Detect which cell encompasses the target text, then output its (x, y) center coordinate. 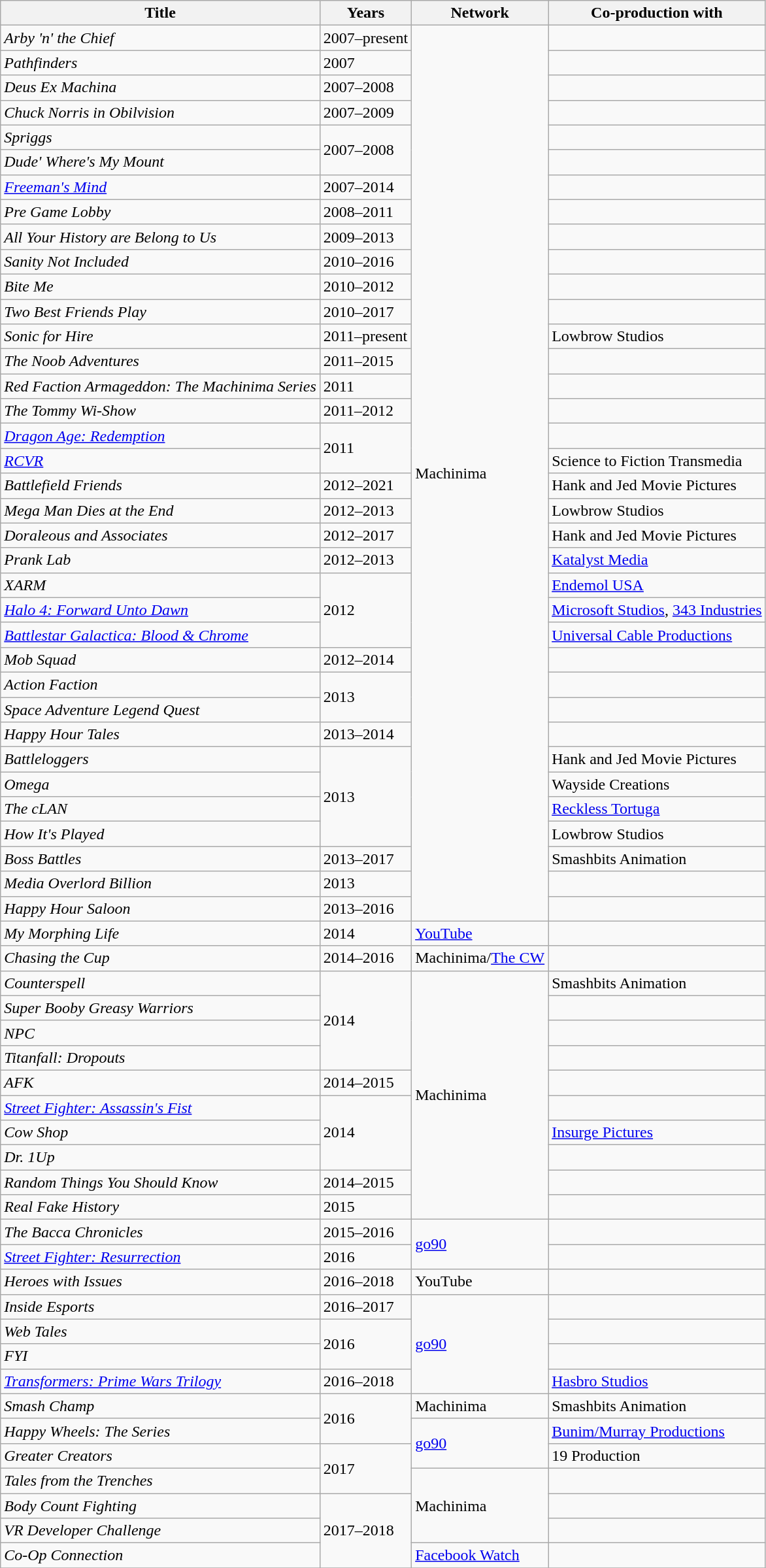
Heroes with Issues (161, 1282)
Happy Wheels: The Series (161, 1431)
Facebook Watch (480, 1556)
Real Fake History (161, 1207)
Sonic for Hire (161, 337)
2012–2017 (365, 535)
Omega (161, 784)
Doraleous and Associates (161, 535)
2014–2016 (365, 958)
2012 (365, 610)
2013–2016 (365, 909)
Counterspell (161, 983)
Universal Cable Productions (657, 635)
The Tommy Wi-Show (161, 411)
Dude' Where's My Mount (161, 162)
NPC (161, 1033)
Deus Ex Machina (161, 88)
Arby 'n' the Chief (161, 38)
2010–2016 (365, 261)
Happy Hour Tales (161, 735)
Red Faction Armageddon: The Machinima Series (161, 386)
Space Adventure Legend Quest (161, 709)
The Noob Adventures (161, 361)
Mega Man Dies at the End (161, 510)
Bunim/Murray Productions (657, 1431)
2009–2013 (365, 237)
Halo 4: Forward Unto Dawn (161, 610)
Hasbro Studios (657, 1381)
Action Faction (161, 684)
2011–2015 (365, 361)
Pathfinders (161, 63)
2015–2016 (365, 1232)
Transformers: Prime Wars Trilogy (161, 1381)
Dr. 1Up (161, 1158)
Dragon Age: Redemption (161, 436)
Chasing the Cup (161, 958)
Battlefield Friends (161, 486)
2013–2014 (365, 735)
Super Booby Greasy Warriors (161, 1008)
Sanity Not Included (161, 261)
2010–2017 (365, 312)
Media Overlord Billion (161, 884)
XARM (161, 585)
2015 (365, 1207)
Co-Op Connection (161, 1556)
2016–2017 (365, 1307)
Smash Champ (161, 1406)
Pre Game Lobby (161, 212)
2017–2018 (365, 1530)
Wayside Creations (657, 784)
How It's Played (161, 834)
Mob Squad (161, 659)
2007–2009 (365, 112)
Random Things You Should Know (161, 1182)
2007 (365, 63)
All Your History are Belong to Us (161, 237)
Battlestar Galactica: Blood & Chrome (161, 635)
Greater Creators (161, 1456)
The cLAN (161, 809)
Spriggs (161, 137)
Street Fighter: Assassin's Fist (161, 1108)
Machinima/The CW (480, 958)
Cow Shop (161, 1133)
Street Fighter: Resurrection (161, 1257)
2010–2012 (365, 286)
2007–2014 (365, 187)
Katalyst Media (657, 560)
Network (480, 13)
19 Production (657, 1456)
2017 (365, 1468)
Happy Hour Saloon (161, 909)
Titanfall: Dropouts (161, 1058)
2007–present (365, 38)
AFK (161, 1082)
Battleloggers (161, 759)
Endemol USA (657, 585)
Insurge Pictures (657, 1133)
Prank Lab (161, 560)
Freeman's Mind (161, 187)
Chuck Norris in Obilvision (161, 112)
Microsoft Studios, 343 Industries (657, 610)
Tales from the Trenches (161, 1480)
My Morphing Life (161, 933)
2012–2021 (365, 486)
Co-production with (657, 13)
2013–2017 (365, 859)
Science to Fiction Transmedia (657, 461)
Inside Esports (161, 1307)
2011–present (365, 337)
2008–2011 (365, 212)
RCVR (161, 461)
Bite Me (161, 286)
Body Count Fighting (161, 1505)
Two Best Friends Play (161, 312)
2011–2012 (365, 411)
FYI (161, 1356)
Boss Battles (161, 859)
2012–2014 (365, 659)
Years (365, 13)
Web Tales (161, 1331)
Title (161, 13)
VR Developer Challenge (161, 1531)
Reckless Tortuga (657, 809)
The Bacca Chronicles (161, 1232)
